Locate the cell with the specified text and output its (x, y) center coordinate. 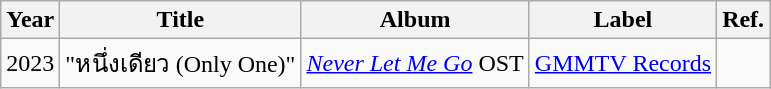
Never Let Me Go OST (415, 64)
Year (30, 20)
2023 (30, 64)
"หนึ่งเดียว (Only One)" (180, 64)
GMMTV Records (622, 64)
Title (180, 20)
Ref. (744, 20)
Album (415, 20)
Label (622, 20)
